Locate the cell with the specified text and output its (X, Y) center coordinate. 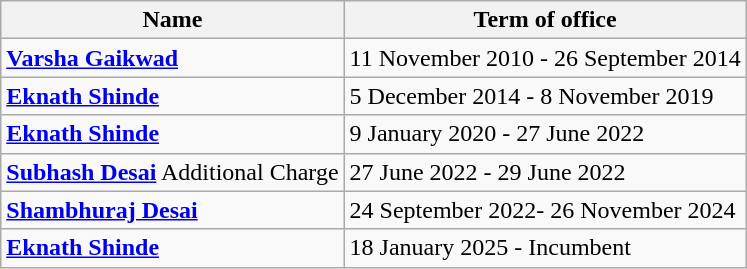
11 November 2010 - 26 September 2014 (545, 58)
18 January 2025 - Incumbent (545, 248)
Name (172, 20)
24 September 2022- 26 November 2024 (545, 210)
Shambhuraj Desai (172, 210)
Varsha Gaikwad (172, 58)
5 December 2014 - 8 November 2019 (545, 96)
Term of office (545, 20)
9 January 2020 - 27 June 2022 (545, 134)
27 June 2022 - 29 June 2022 (545, 172)
Subhash Desai Additional Charge (172, 172)
